For the text-containing cell, return its midpoint in (X, Y) coordinate format. 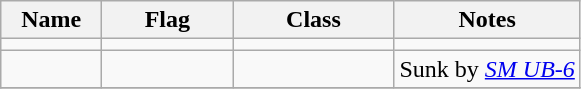
Name (52, 20)
Flag (168, 20)
Sunk by SM UB-6 (487, 69)
Notes (487, 20)
Class (314, 20)
